Extract the (X, Y) coordinate from the center of the cell holding the provided text.  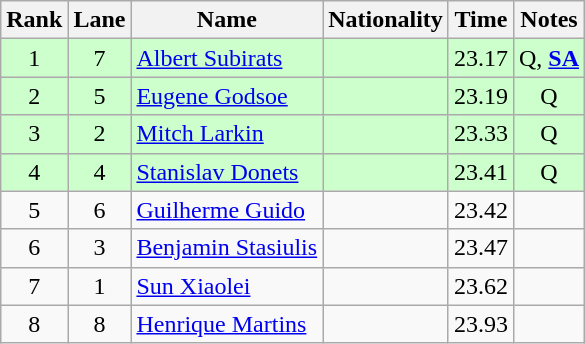
23.19 (480, 96)
23.42 (480, 210)
23.17 (480, 58)
Eugene Godsoe (227, 96)
Nationality (386, 20)
Albert Subirats (227, 58)
Sun Xiaolei (227, 286)
Stanislav Donets (227, 172)
Rank (34, 20)
Guilherme Guido (227, 210)
Henrique Martins (227, 324)
23.41 (480, 172)
23.47 (480, 248)
Lane (100, 20)
23.62 (480, 286)
Notes (548, 20)
Benjamin Stasiulis (227, 248)
Name (227, 20)
23.33 (480, 134)
Q, SA (548, 58)
Time (480, 20)
Mitch Larkin (227, 134)
23.93 (480, 324)
